Return (X, Y) of the center of cell containing provided text 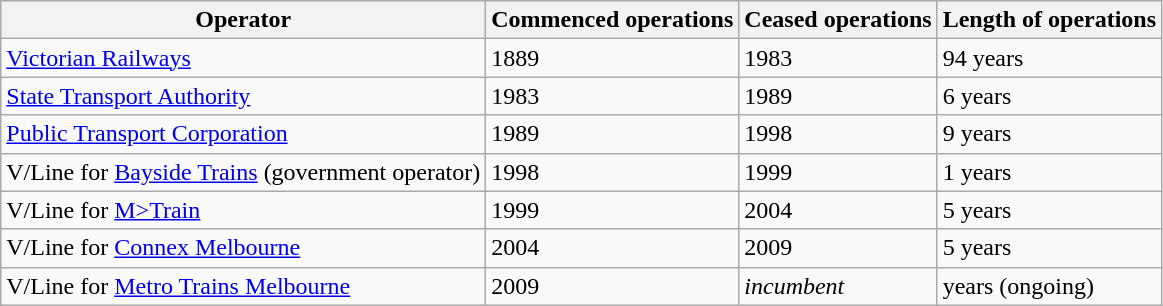
V/Line for Metro Trains Melbourne (244, 286)
V/Line for Connex Melbourne (244, 248)
V/Line for Bayside Trains (government operator) (244, 172)
incumbent (838, 286)
Operator (244, 20)
1889 (612, 58)
1 years (1049, 172)
Length of operations (1049, 20)
Victorian Railways (244, 58)
9 years (1049, 134)
6 years (1049, 96)
years (ongoing) (1049, 286)
Public Transport Corporation (244, 134)
State Transport Authority (244, 96)
Ceased operations (838, 20)
94 years (1049, 58)
V/Line for M>Train (244, 210)
Commenced operations (612, 20)
